Scan for the cell matching the given text and deliver its [X, Y] coordinate at center. 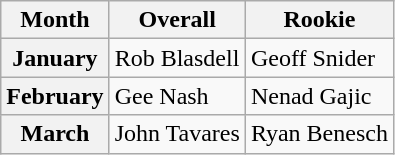
Ryan Benesch [319, 134]
John Tavares [177, 134]
Overall [177, 20]
Geoff Snider [319, 58]
Rob Blasdell [177, 58]
Month [55, 20]
January [55, 58]
Rookie [319, 20]
Nenad Gajic [319, 96]
March [55, 134]
February [55, 96]
Gee Nash [177, 96]
